Return the [X, Y] coordinate for the center point of the cell that contains the specified text.  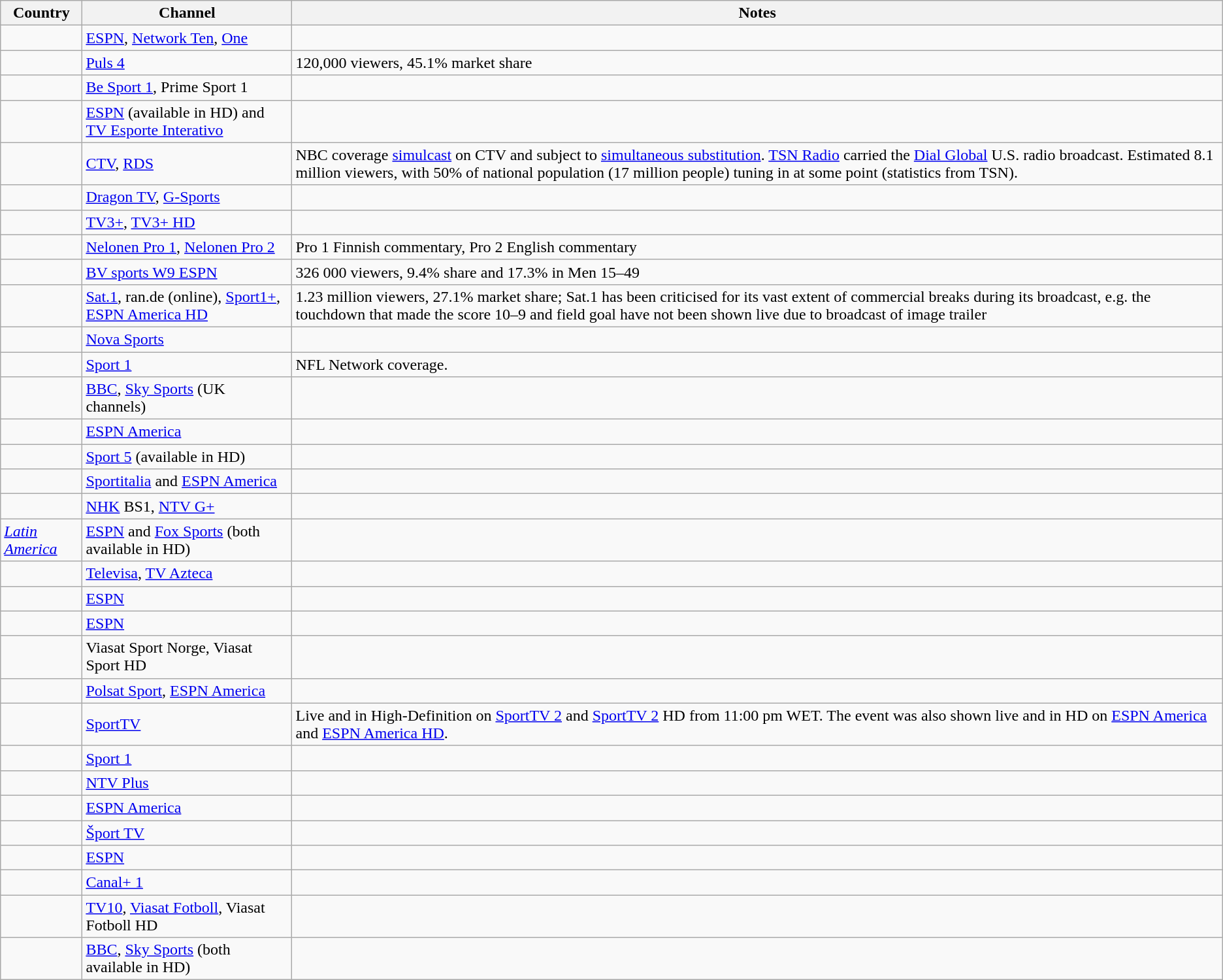
Sport 5 (available in HD) [187, 457]
Sat.1, ran.de (online), Sport1+, ESPN America HD [187, 306]
Nelonen Pro 1, Nelonen Pro 2 [187, 247]
CTV, RDS [187, 163]
Dragon TV, G-Sports [187, 197]
NFL Network coverage. [757, 364]
ESPN, Network Ten, One [187, 38]
Televisa, TV Azteca [187, 574]
Be Sport 1, Prime Sport 1 [187, 88]
ESPN (available in HD) and TV Esporte Interativo [187, 122]
NTV Plus [187, 783]
NHK BS1, NTV G+ [187, 506]
Viasat Sport Norge, Viasat Sport HD [187, 657]
BBC, Sky Sports (both available in HD) [187, 959]
BBC, Sky Sports (UK channels) [187, 399]
326 000 viewers, 9.4% share and 17.3% in Men 15–49 [757, 272]
Latin America [42, 540]
Sportitalia and ESPN America [187, 482]
Šport TV [187, 833]
ESPN and Fox Sports (both available in HD) [187, 540]
Polsat Sport, ESPN America [187, 691]
Puls 4 [187, 63]
BV sports W9 ESPN [187, 272]
Country [42, 13]
Pro 1 Finnish commentary, Pro 2 English commentary [757, 247]
Nova Sports [187, 339]
Canal+ 1 [187, 883]
TV3+, TV3+ HD [187, 222]
SportTV [187, 724]
Notes [757, 13]
120,000 viewers, 45.1% market share [757, 63]
TV10, Viasat Fotboll, Viasat Fotboll HD [187, 916]
Channel [187, 13]
